Extract the (X, Y) coordinate from the center of the cell holding the provided text.  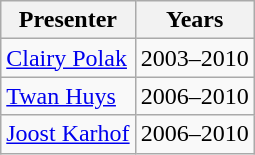
Joost Karhof (68, 134)
Twan Huys (68, 96)
Presenter (68, 20)
2003–2010 (194, 58)
Years (194, 20)
Clairy Polak (68, 58)
